Return the [x, y] coordinate for the center point of the cell that contains the specified text.  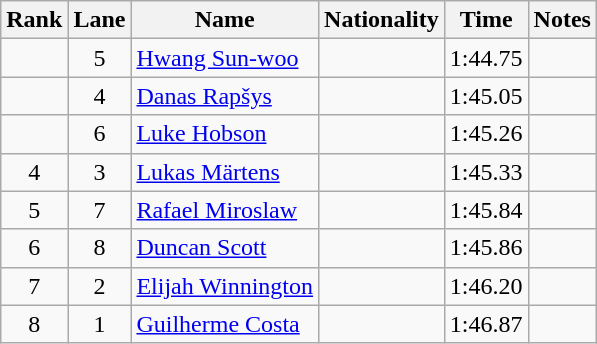
2 [100, 286]
1:45.86 [486, 248]
Time [486, 20]
Hwang Sun-woo [225, 58]
Lukas Märtens [225, 172]
1:45.84 [486, 210]
Danas Rapšys [225, 96]
1:44.75 [486, 58]
Rank [34, 20]
Duncan Scott [225, 248]
3 [100, 172]
Elijah Winnington [225, 286]
Luke Hobson [225, 134]
1:45.26 [486, 134]
1 [100, 324]
Lane [100, 20]
1:46.87 [486, 324]
Rafael Miroslaw [225, 210]
Name [225, 20]
1:45.05 [486, 96]
Notes [562, 20]
1:46.20 [486, 286]
Guilherme Costa [225, 324]
1:45.33 [486, 172]
Nationality [382, 20]
